Scan for the cell matching the given text and deliver its [X, Y] coordinate at center. 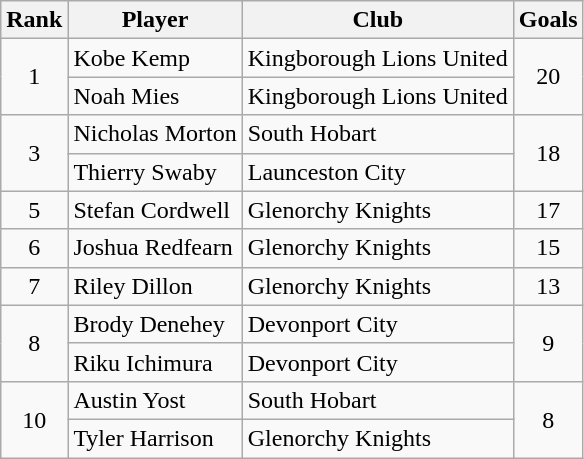
7 [34, 286]
Brody Denehey [155, 324]
18 [548, 153]
Tyler Harrison [155, 438]
6 [34, 248]
Kobe Kemp [155, 58]
Austin Yost [155, 400]
Stefan Cordwell [155, 210]
Riley Dillon [155, 286]
Player [155, 20]
20 [548, 77]
5 [34, 210]
1 [34, 77]
Thierry Swaby [155, 172]
13 [548, 286]
Launceston City [378, 172]
Nicholas Morton [155, 134]
Rank [34, 20]
Goals [548, 20]
Club [378, 20]
Joshua Redfearn [155, 248]
15 [548, 248]
Noah Mies [155, 96]
17 [548, 210]
9 [548, 343]
3 [34, 153]
10 [34, 419]
Riku Ichimura [155, 362]
